Scan for the cell matching the given text and deliver its [x, y] coordinate at center. 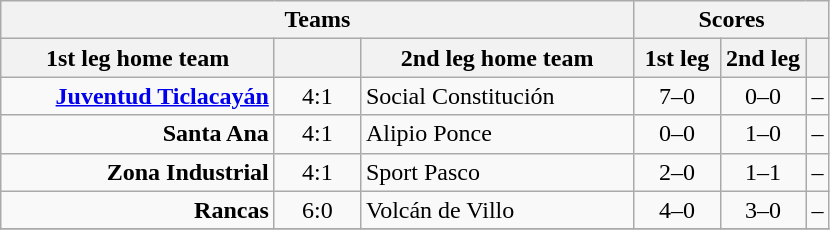
1st leg home team [138, 58]
Social Constitución [497, 96]
Sport Pasco [497, 172]
2–0 [677, 172]
6:0 [317, 210]
1–0 [763, 134]
1st leg [677, 58]
Scores [732, 20]
2nd leg [763, 58]
7–0 [677, 96]
Santa Ana [138, 134]
Rancas [138, 210]
Alipio Ponce [497, 134]
Teams [318, 20]
Volcán de Villo [497, 210]
3–0 [763, 210]
1–1 [763, 172]
4–0 [677, 210]
Juventud Ticlacayán [138, 96]
Zona Industrial [138, 172]
2nd leg home team [497, 58]
